Extract the [x, y] coordinate from the center of the cell holding the provided text.  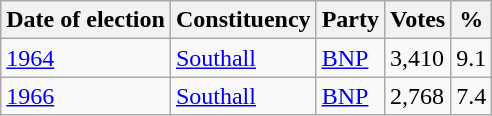
% [472, 20]
3,410 [418, 58]
9.1 [472, 58]
1964 [86, 58]
Votes [418, 20]
7.4 [472, 96]
Party [350, 20]
1966 [86, 96]
Constituency [243, 20]
2,768 [418, 96]
Date of election [86, 20]
